Find where the given text appears and provide that cell's center as (X, Y) coordinate. 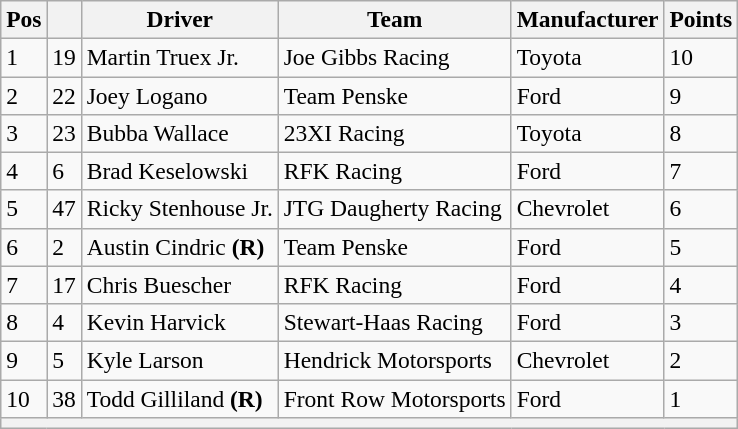
19 (64, 57)
Front Row Motorsports (394, 398)
Joe Gibbs Racing (394, 57)
Todd Gilliland (R) (180, 398)
Manufacturer (588, 19)
47 (64, 209)
Team (394, 19)
17 (64, 285)
Kevin Harvick (180, 322)
Austin Cindric (R) (180, 247)
JTG Daugherty Racing (394, 209)
22 (64, 95)
Ricky Stenhouse Jr. (180, 209)
Martin Truex Jr. (180, 57)
Driver (180, 19)
Brad Keselowski (180, 171)
Hendrick Motorsports (394, 360)
Chris Buescher (180, 285)
Bubba Wallace (180, 133)
Joey Logano (180, 95)
38 (64, 398)
23XI Racing (394, 133)
Pos (24, 19)
23 (64, 133)
Points (701, 19)
Kyle Larson (180, 360)
Stewart-Haas Racing (394, 322)
